Find where the given text appears and provide that cell's center as (X, Y) coordinate. 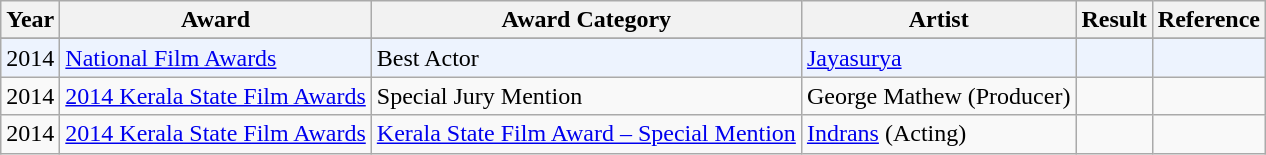
Reference (1208, 20)
Indrans (Acting) (938, 134)
George Mathew (Producer) (938, 96)
Award (216, 20)
Artist (938, 20)
Kerala State Film Award – Special Mention (586, 134)
Jayasurya (938, 58)
Award Category (586, 20)
Result (1114, 20)
National Film Awards (216, 58)
Year (30, 20)
Best Actor (586, 58)
Special Jury Mention (586, 96)
